Extract the (x, y) coordinate from the center of the cell holding the provided text.  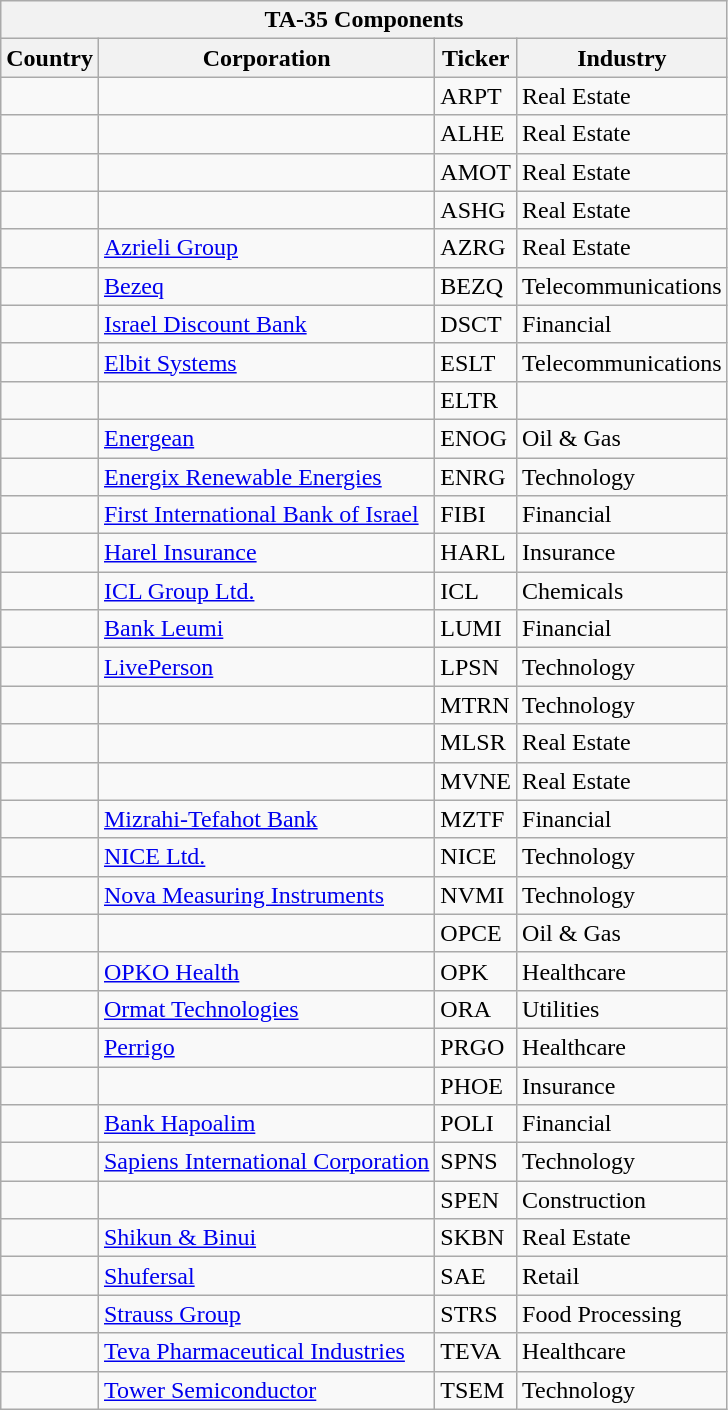
Harel Insurance (266, 553)
AZRG (476, 248)
SKBN (476, 1238)
Bank Hapoalim (266, 1124)
ESLT (476, 362)
Teva Pharmaceutical Industries (266, 1352)
MLSR (476, 743)
Energean (266, 438)
Tower Semiconductor (266, 1390)
DSCT (476, 324)
STRS (476, 1314)
BEZQ (476, 286)
ELTR (476, 400)
Industry (622, 58)
OPK (476, 971)
Perrigo (266, 1047)
Sapiens International Corporation (266, 1162)
Azrieli Group (266, 248)
Nova Measuring Instruments (266, 895)
TA-35 Components (364, 20)
AMOT (476, 172)
OPCE (476, 933)
Utilities (622, 1009)
ICL (476, 591)
Shufersal (266, 1276)
NVMI (476, 895)
PHOE (476, 1085)
ENRG (476, 477)
Shikun & Binui (266, 1238)
ASHG (476, 210)
MZTF (476, 819)
Ticker (476, 58)
ARPT (476, 96)
NICE (476, 857)
MVNE (476, 781)
Construction (622, 1200)
Retail (622, 1276)
ICL Group Ltd. (266, 591)
Strauss Group (266, 1314)
Elbit Systems (266, 362)
ORA (476, 1009)
SAE (476, 1276)
Bank Leumi (266, 629)
Bezeq (266, 286)
Corporation (266, 58)
Ormat Technologies (266, 1009)
HARL (476, 553)
PRGO (476, 1047)
MTRN (476, 705)
TSEM (476, 1390)
OPKO Health (266, 971)
Country (50, 58)
Food Processing (622, 1314)
POLI (476, 1124)
LPSN (476, 667)
NICE Ltd. (266, 857)
SPNS (476, 1162)
SPEN (476, 1200)
Chemicals (622, 591)
Energix Renewable Energies (266, 477)
LivePerson (266, 667)
Israel Discount Bank (266, 324)
TEVA (476, 1352)
FIBI (476, 515)
ENOG (476, 438)
ALHE (476, 134)
Mizrahi-Tefahot Bank (266, 819)
LUMI (476, 629)
First International Bank of Israel (266, 515)
